Provide the (x, y) coordinate of the cell's center where the given text is located.  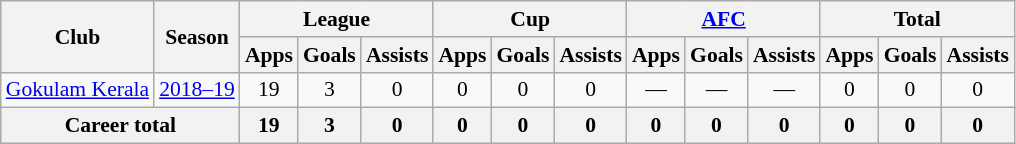
Cup (530, 19)
League (337, 19)
Gokulam Kerala (78, 90)
AFC (724, 19)
2018–19 (197, 90)
Career total (120, 126)
Total (917, 19)
Season (197, 36)
Club (78, 36)
